Find where the given text appears and provide that cell's center as [x, y] coordinate. 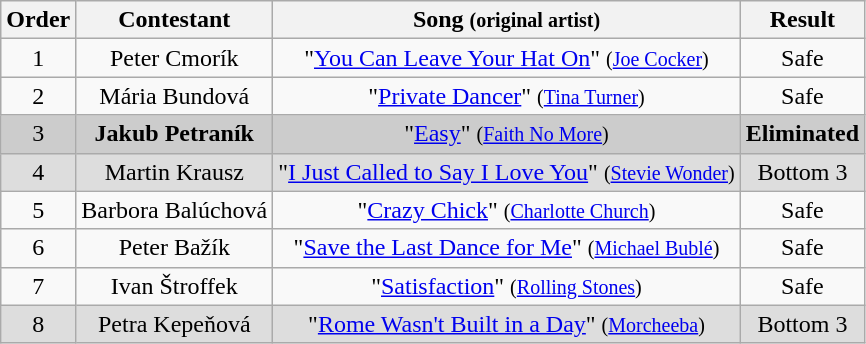
"Satisfaction" (Rolling Stones) [506, 286]
"Save the Last Dance for Me" (Michael Bublé) [506, 248]
Eliminated [802, 134]
Order [38, 20]
4 [38, 172]
Mária Bundová [174, 96]
Peter Cmorík [174, 58]
Barbora Balúchová [174, 210]
"Crazy Chick" (Charlotte Church) [506, 210]
Peter Bažík [174, 248]
5 [38, 210]
1 [38, 58]
"I Just Called to Say I Love You" (Stevie Wonder) [506, 172]
6 [38, 248]
Martin Krausz [174, 172]
Contestant [174, 20]
Song (original artist) [506, 20]
"Easy" (Faith No More) [506, 134]
Result [802, 20]
2 [38, 96]
7 [38, 286]
8 [38, 324]
"You Can Leave Your Hat On" (Joe Cocker) [506, 58]
Ivan Štroffek [174, 286]
Petra Kepeňová [174, 324]
"Rome Wasn't Built in a Day" (Morcheeba) [506, 324]
"Private Dancer" (Tina Turner) [506, 96]
3 [38, 134]
Jakub Petraník [174, 134]
